From the cell containing the given text, extract its center point as (x, y) coordinate. 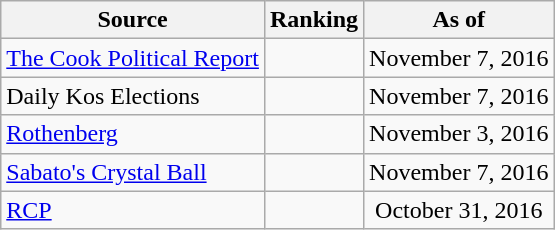
As of (459, 20)
The Cook Political Report (133, 58)
October 31, 2016 (459, 210)
Rothenberg (133, 134)
November 3, 2016 (459, 134)
Ranking (314, 20)
Sabato's Crystal Ball (133, 172)
Daily Kos Elections (133, 96)
RCP (133, 210)
Source (133, 20)
